Extract the (X, Y) coordinate from the center of the cell holding the provided text.  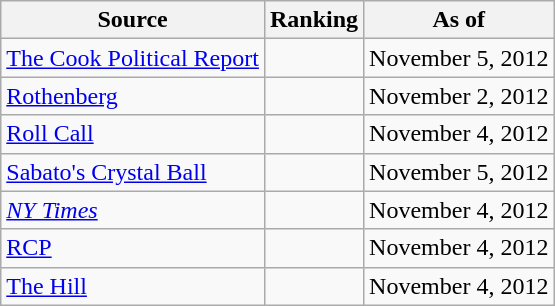
Source (133, 20)
Ranking (314, 20)
RCP (133, 248)
The Hill (133, 286)
The Cook Political Report (133, 58)
Sabato's Crystal Ball (133, 172)
November 2, 2012 (459, 96)
Rothenberg (133, 96)
As of (459, 20)
Roll Call (133, 134)
NY Times (133, 210)
